Detect which cell encompasses the target text, then output its (x, y) center coordinate. 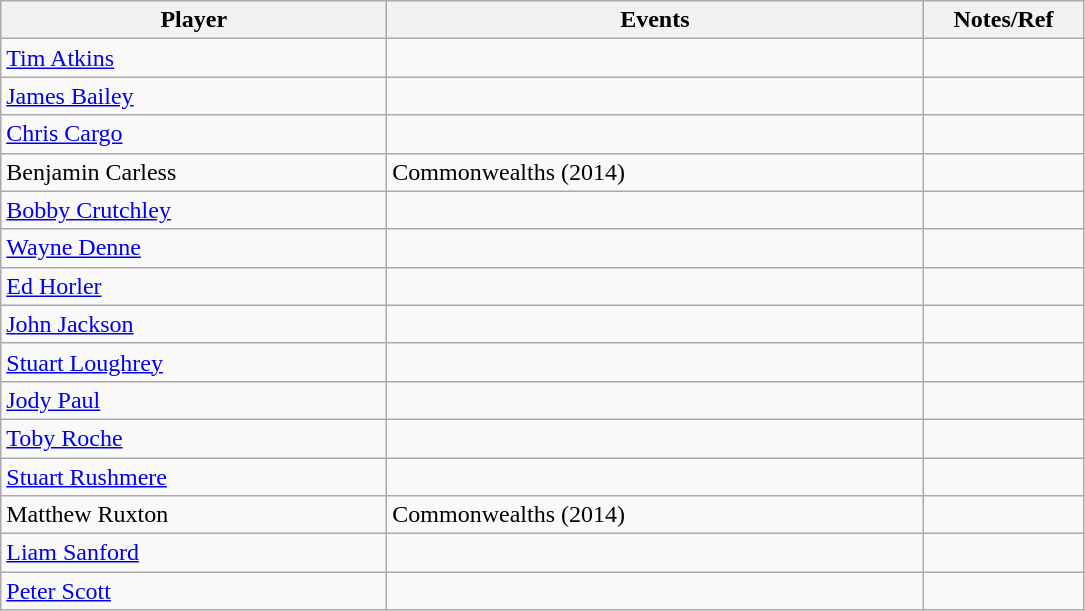
Stuart Rushmere (194, 477)
Stuart Loughrey (194, 362)
Notes/Ref (1004, 20)
Events (655, 20)
James Bailey (194, 96)
Peter Scott (194, 591)
John Jackson (194, 324)
Toby Roche (194, 438)
Matthew Ruxton (194, 515)
Liam Sanford (194, 553)
Player (194, 20)
Chris Cargo (194, 134)
Wayne Denne (194, 248)
Tim Atkins (194, 58)
Bobby Crutchley (194, 210)
Jody Paul (194, 400)
Benjamin Carless (194, 172)
Ed Horler (194, 286)
